Return the [X, Y] coordinate for the center point of the cell that contains the specified text.  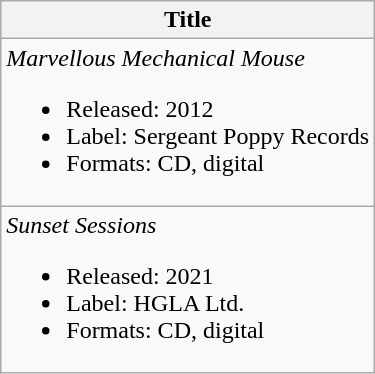
Sunset SessionsReleased: 2021Label: HGLA Ltd.Formats: CD, digital [188, 290]
Title [188, 20]
Marvellous Mechanical MouseReleased: 2012Label: Sergeant Poppy RecordsFormats: CD, digital [188, 122]
